Output the [X, Y] coordinate of the center of the cell containing the given text.  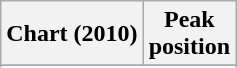
Peakposition [189, 34]
Chart (2010) [72, 34]
